Detect which cell encompasses the target text, then output its [x, y] center coordinate. 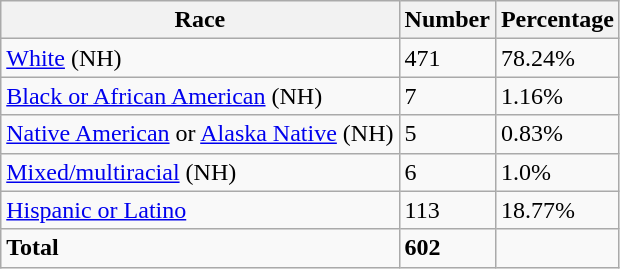
Total [200, 248]
602 [447, 248]
18.77% [557, 210]
Race [200, 20]
Native American or Alaska Native (NH) [200, 134]
7 [447, 96]
Mixed/multiracial (NH) [200, 172]
Hispanic or Latino [200, 210]
78.24% [557, 58]
Number [447, 20]
1.16% [557, 96]
471 [447, 58]
0.83% [557, 134]
113 [447, 210]
Black or African American (NH) [200, 96]
5 [447, 134]
Percentage [557, 20]
White (NH) [200, 58]
6 [447, 172]
1.0% [557, 172]
